Return the [X, Y] coordinate for the center point of the cell that contains the specified text.  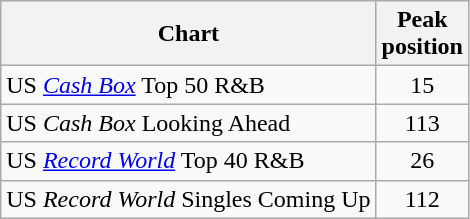
26 [422, 161]
US Record World Singles Coming Up [188, 199]
15 [422, 85]
US Cash Box Looking Ahead [188, 123]
US Cash Box Top 50 R&B [188, 85]
Chart [188, 34]
112 [422, 199]
Peakposition [422, 34]
113 [422, 123]
US Record World Top 40 R&B [188, 161]
